Provide the (x, y) coordinate of the cell's center where the given text is located.  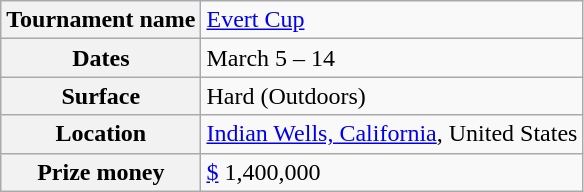
Indian Wells, California, United States (392, 134)
Prize money (101, 172)
Location (101, 134)
Surface (101, 96)
Hard (Outdoors) (392, 96)
March 5 – 14 (392, 58)
$ 1,400,000 (392, 172)
Evert Cup (392, 20)
Dates (101, 58)
Tournament name (101, 20)
